Detect which cell encompasses the target text, then output its (X, Y) center coordinate. 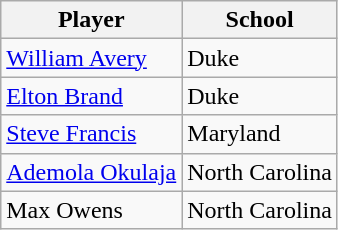
William Avery (92, 58)
Ademola Okulaja (92, 172)
School (260, 20)
Player (92, 20)
Steve Francis (92, 134)
Maryland (260, 134)
Elton Brand (92, 96)
Max Owens (92, 210)
